From the cell containing the given text, extract its center point as (X, Y) coordinate. 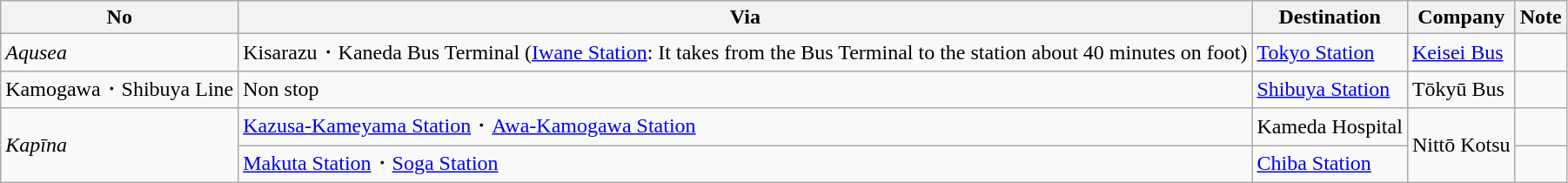
Note (1540, 17)
Tokyo Station (1330, 52)
No (120, 17)
Chiba Station (1330, 164)
Non stop (745, 89)
Nittō Kotsu (1461, 145)
Aqusea (120, 52)
Via (745, 17)
Kazusa-Kameyama Station・Awa-Kamogawa Station (745, 127)
Kisarazu・Kaneda Bus Terminal (Iwane Station: It takes from the Bus Terminal to the station about 40 minutes on foot) (745, 52)
Company (1461, 17)
Tōkyū Bus (1461, 89)
Keisei Bus (1461, 52)
Shibuya Station (1330, 89)
Destination (1330, 17)
Kameda Hospital (1330, 127)
Kamogawa・Shibuya Line (120, 89)
Makuta Station・Soga Station (745, 164)
Kapīna (120, 145)
